Detect which cell encompasses the target text, then output its (x, y) center coordinate. 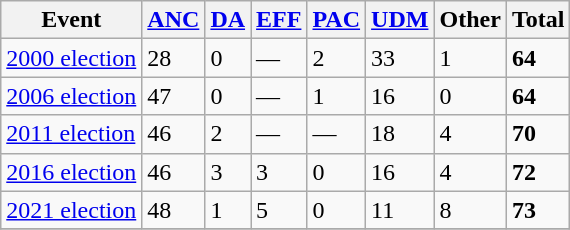
2021 election (72, 210)
PAC (336, 20)
48 (174, 210)
8 (470, 210)
2006 election (72, 96)
2000 election (72, 58)
EFF (279, 20)
18 (400, 134)
72 (538, 172)
70 (538, 134)
5 (279, 210)
Other (470, 20)
UDM (400, 20)
33 (400, 58)
Event (72, 20)
73 (538, 210)
2011 election (72, 134)
47 (174, 96)
DA (228, 20)
2016 election (72, 172)
28 (174, 58)
Total (538, 20)
11 (400, 210)
ANC (174, 20)
